Determine the [X, Y] coordinate at the center of the cell enclosing the given text.  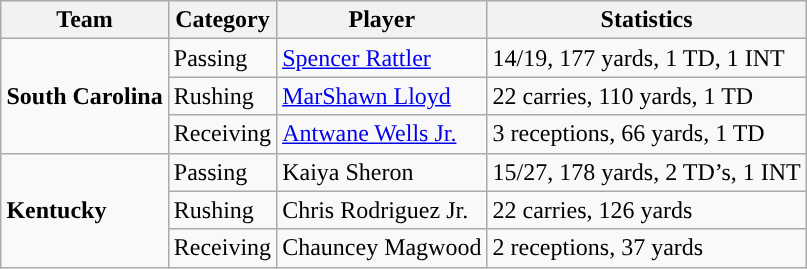
Team [84, 20]
15/27, 178 yards, 2 TD’s, 1 INT [646, 172]
Statistics [646, 20]
Antwane Wells Jr. [382, 134]
22 carries, 126 yards [646, 210]
Spencer Rattler [382, 58]
Chauncey Magwood [382, 248]
22 carries, 110 yards, 1 TD [646, 96]
South Carolina [84, 96]
3 receptions, 66 yards, 1 TD [646, 134]
Kentucky [84, 210]
Kaiya Sheron [382, 172]
MarShawn Lloyd [382, 96]
Chris Rodriguez Jr. [382, 210]
Player [382, 20]
2 receptions, 37 yards [646, 248]
14/19, 177 yards, 1 TD, 1 INT [646, 58]
Category [222, 20]
